Determine the (x, y) coordinate at the center of the cell enclosing the given text.  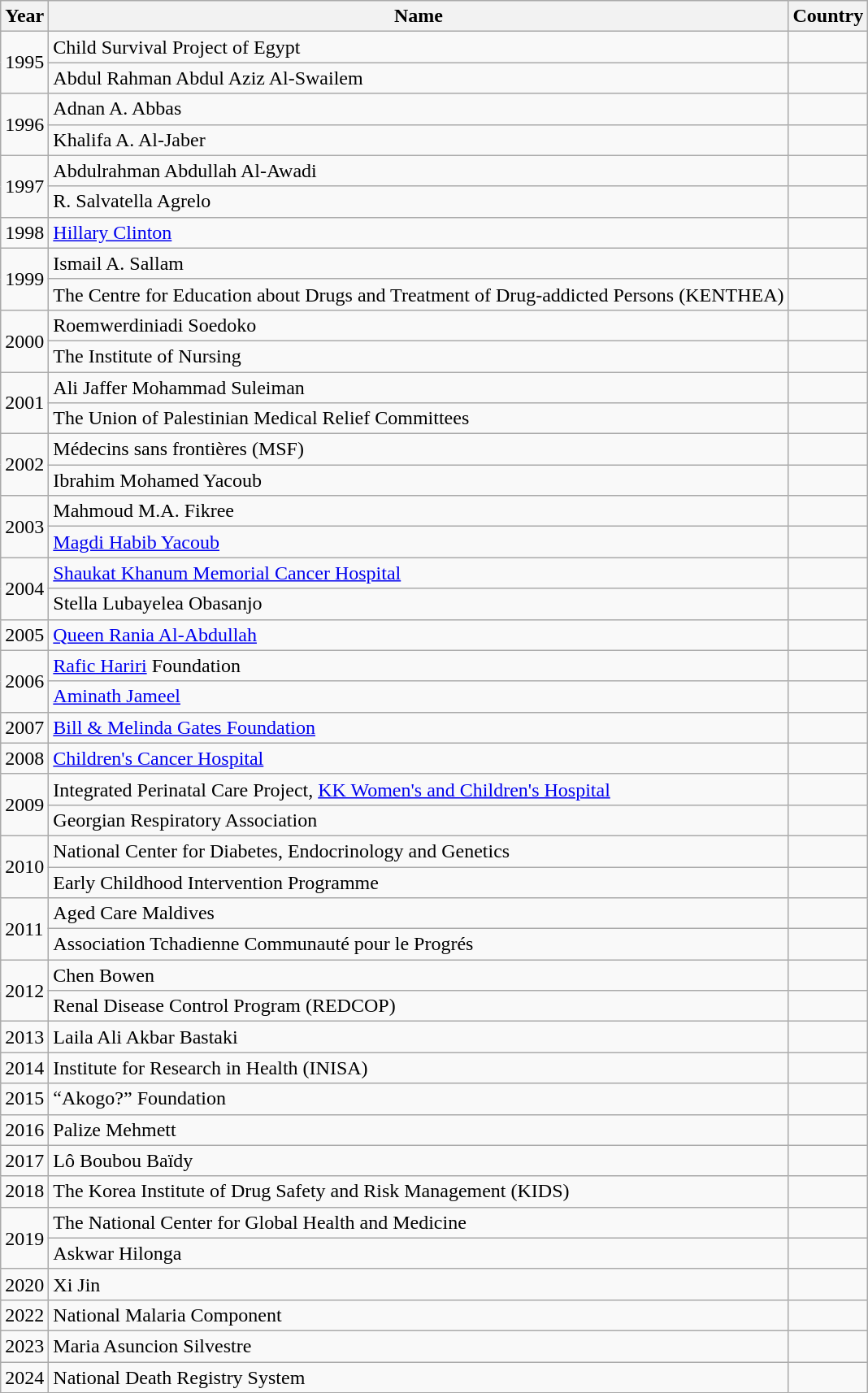
2012 (24, 991)
2020 (24, 1284)
Ali Jaffer Mohammad Suleiman (419, 388)
Rafic Hariri Foundation (419, 666)
2000 (24, 341)
Stella Lubayelea Obasanjo (419, 604)
Chen Bowen (419, 975)
Ibrahim Mohamed Yacoub (419, 480)
Association Tchadienne Communauté pour le Progrés (419, 944)
National Death Registry System (419, 1378)
Queen Rania Al-Abdullah (419, 635)
The National Center for Global Health and Medicine (419, 1222)
2011 (24, 929)
Magdi Habib Yacoub (419, 542)
Abdulrahman Abdullah Al-Awadi (419, 171)
2004 (24, 588)
2019 (24, 1238)
2003 (24, 527)
Abdul Rahman Abdul Aziz Al-Swailem (419, 78)
Roemwerdiniadi Soedoko (419, 325)
Aged Care Maldives (419, 913)
Country (828, 16)
2001 (24, 403)
Khalifa A. Al-Jaber (419, 140)
Child Survival Project of Egypt (419, 47)
1996 (24, 124)
Georgian Respiratory Association (419, 820)
Médecins sans frontières (MSF) (419, 449)
2009 (24, 805)
Year (24, 16)
Askwar Hilonga (419, 1253)
1995 (24, 63)
Ismail A. Sallam (419, 263)
Laila Ali Akbar Bastaki (419, 1037)
2008 (24, 758)
The Union of Palestinian Medical Relief Committees (419, 419)
2022 (24, 1315)
2013 (24, 1037)
R. Salvatella Agrelo (419, 202)
Bill & Melinda Gates Foundation (419, 727)
2018 (24, 1191)
Integrated Perinatal Care Project, KK Women's and Children's Hospital (419, 789)
Lô Boubou Baïdy (419, 1161)
2024 (24, 1378)
Xi Jin (419, 1284)
1997 (24, 186)
Renal Disease Control Program (REDCOP) (419, 1006)
2016 (24, 1130)
2007 (24, 727)
“Akogo?” Foundation (419, 1099)
Palize Mehmett (419, 1130)
2002 (24, 465)
Aminath Jameel (419, 696)
Early Childhood Intervention Programme (419, 882)
2023 (24, 1346)
National Malaria Component (419, 1315)
Mahmoud M.A. Fikree (419, 511)
2014 (24, 1068)
Maria Asuncion Silvestre (419, 1346)
Institute for Research in Health (INISA) (419, 1068)
2006 (24, 681)
1999 (24, 279)
The Institute of Nursing (419, 356)
Children's Cancer Hospital (419, 758)
The Korea Institute of Drug Safety and Risk Management (KIDS) (419, 1191)
The Centre for Education about Drugs and Treatment of Drug-addicted Persons (KENTHEA) (419, 294)
1998 (24, 232)
Hillary Clinton (419, 232)
Shaukat Khanum Memorial Cancer Hospital (419, 573)
Name (419, 16)
National Center for Diabetes, Endocrinology and Genetics (419, 851)
2010 (24, 866)
2017 (24, 1161)
Adnan A. Abbas (419, 109)
2005 (24, 635)
2015 (24, 1099)
